Extract the [X, Y] coordinate from the center of the cell holding the provided text.  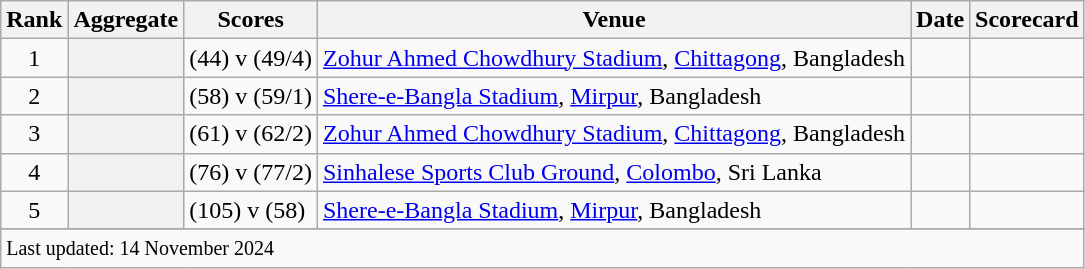
5 [34, 210]
Venue [614, 20]
(44) v (49/4) [251, 58]
Sinhalese Sports Club Ground, Colombo, Sri Lanka [614, 172]
(58) v (59/1) [251, 96]
3 [34, 134]
2 [34, 96]
Aggregate [126, 20]
Scores [251, 20]
(105) v (58) [251, 210]
Rank [34, 20]
Date [940, 20]
4 [34, 172]
1 [34, 58]
(61) v (62/2) [251, 134]
(76) v (77/2) [251, 172]
Scorecard [1028, 20]
Last updated: 14 November 2024 [542, 248]
